Scan for the cell matching the given text and deliver its (x, y) coordinate at center. 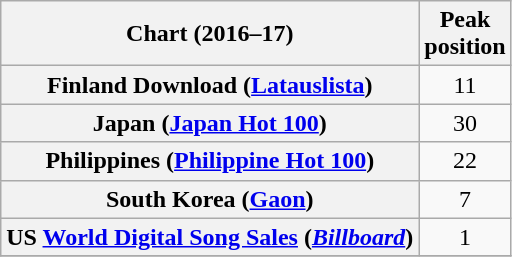
11 (465, 85)
US World Digital Song Sales (Billboard) (210, 237)
Japan (Japan Hot 100) (210, 123)
Peakposition (465, 34)
Finland Download (Latauslista) (210, 85)
30 (465, 123)
22 (465, 161)
7 (465, 199)
Chart (2016–17) (210, 34)
South Korea (Gaon) (210, 199)
Philippines (Philippine Hot 100) (210, 161)
1 (465, 237)
